Locate the cell with the specified text and output its [X, Y] center coordinate. 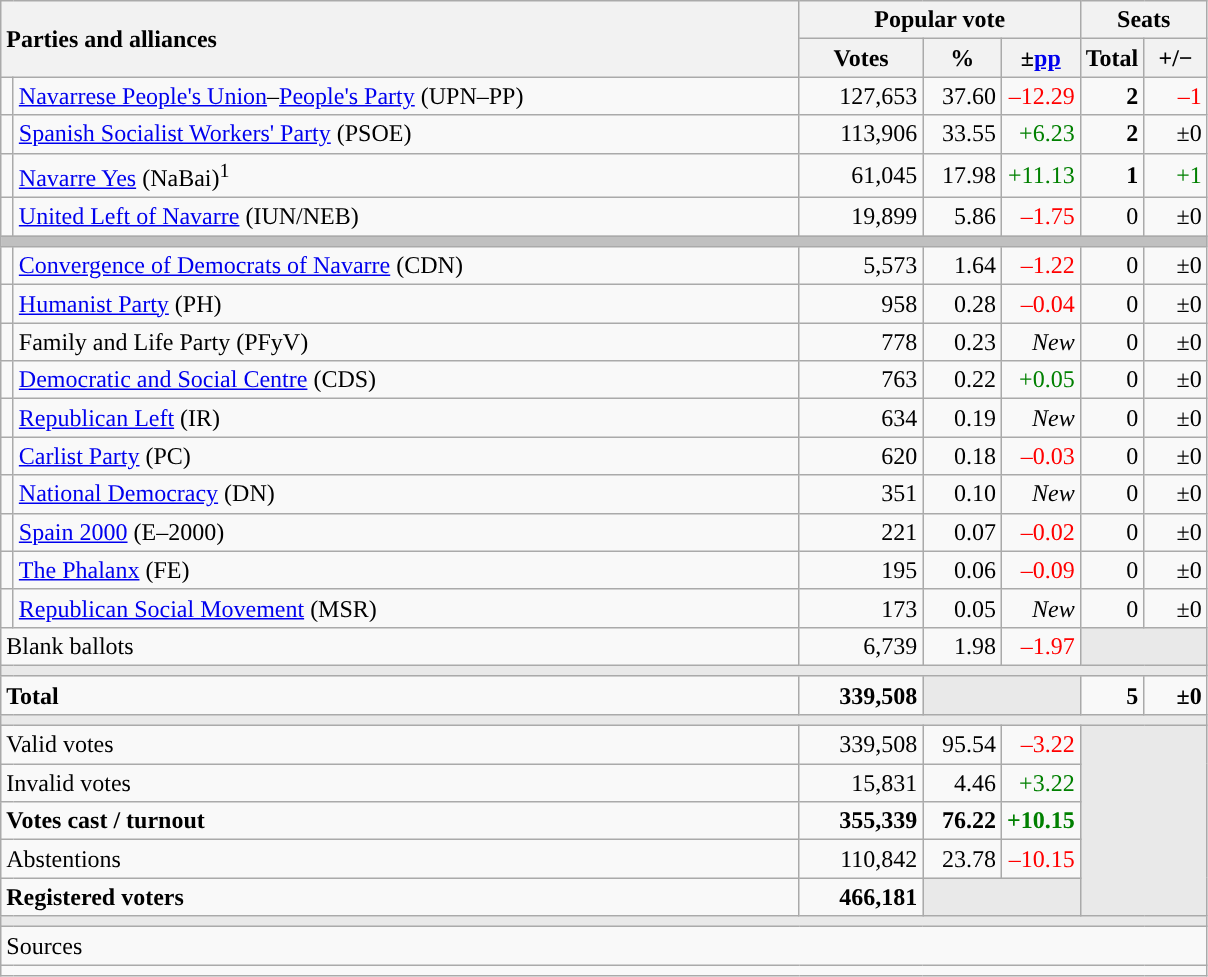
Registered voters [400, 897]
Republican Left (IR) [406, 418]
National Democracy (DN) [406, 494]
±pp [1040, 58]
Carlist Party (PC) [406, 456]
+1 [1176, 176]
Votes cast / turnout [400, 821]
0.05 [962, 608]
1.98 [962, 646]
Invalid votes [400, 783]
778 [861, 342]
355,339 [861, 821]
23.78 [962, 859]
Spain 2000 (E–2000) [406, 532]
37.60 [962, 96]
–1.75 [1040, 217]
221 [861, 532]
5 [1112, 695]
+11.13 [1040, 176]
Parties and alliances [400, 39]
–1 [1176, 96]
–12.29 [1040, 96]
173 [861, 608]
United Left of Navarre (IUN/NEB) [406, 217]
Republican Social Movement (MSR) [406, 608]
0.28 [962, 304]
% [962, 58]
17.98 [962, 176]
–0.03 [1040, 456]
5,573 [861, 266]
–3.22 [1040, 745]
The Phalanx (FE) [406, 570]
0.10 [962, 494]
19,899 [861, 217]
127,653 [861, 96]
Popular vote [940, 20]
0.19 [962, 418]
–0.04 [1040, 304]
634 [861, 418]
+0.05 [1040, 380]
–10.15 [1040, 859]
351 [861, 494]
Navarrese People's Union–People's Party (UPN–PP) [406, 96]
958 [861, 304]
+/− [1176, 58]
76.22 [962, 821]
5.86 [962, 217]
0.07 [962, 532]
0.23 [962, 342]
Valid votes [400, 745]
33.55 [962, 134]
1 [1112, 176]
Sources [604, 946]
61,045 [861, 176]
Democratic and Social Centre (CDS) [406, 380]
+3.22 [1040, 783]
Convergence of Democrats of Navarre (CDN) [406, 266]
Votes [861, 58]
Seats [1144, 20]
466,181 [861, 897]
Navarre Yes (NaBai)1 [406, 176]
95.54 [962, 745]
763 [861, 380]
195 [861, 570]
110,842 [861, 859]
Humanist Party (PH) [406, 304]
15,831 [861, 783]
0.18 [962, 456]
–0.09 [1040, 570]
1.64 [962, 266]
113,906 [861, 134]
+10.15 [1040, 821]
0.22 [962, 380]
Abstentions [400, 859]
Family and Life Party (PFyV) [406, 342]
4.46 [962, 783]
–1.97 [1040, 646]
620 [861, 456]
Blank ballots [400, 646]
–0.02 [1040, 532]
+6.23 [1040, 134]
Spanish Socialist Workers' Party (PSOE) [406, 134]
0.06 [962, 570]
–1.22 [1040, 266]
6,739 [861, 646]
